Determine the [X, Y] coordinate at the center of the cell enclosing the given text.  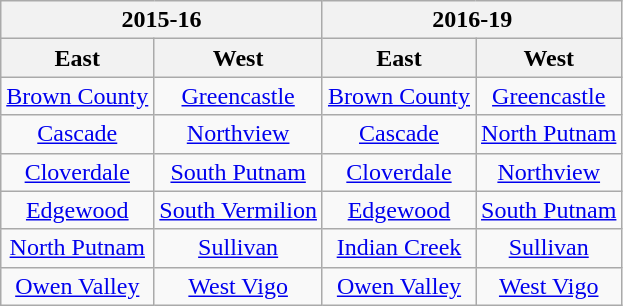
South Vermilion [238, 210]
Indian Creek [398, 248]
2015-16 [162, 20]
2016-19 [472, 20]
